Determine the [X, Y] coordinate at the center of the cell enclosing the given text.  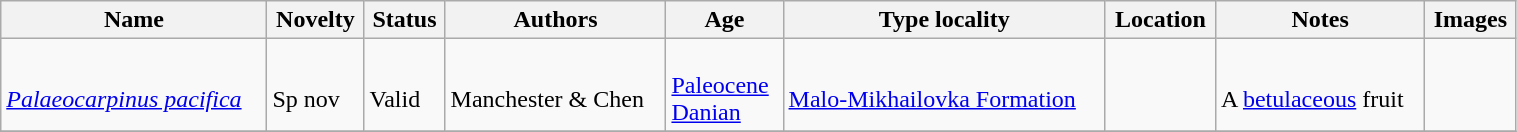
Sp nov [316, 85]
Location [1160, 20]
Name [134, 20]
PaleoceneDanian [724, 85]
Notes [1320, 20]
Type locality [944, 20]
Palaeocarpinus pacifica [134, 85]
Valid [404, 85]
Manchester & Chen [556, 85]
Images [1470, 20]
Authors [556, 20]
Novelty [316, 20]
Age [724, 20]
Status [404, 20]
Malo-Mikhailovka Formation [944, 85]
A betulaceous fruit [1320, 85]
